Locate the cell with the specified text and output its [X, Y] center coordinate. 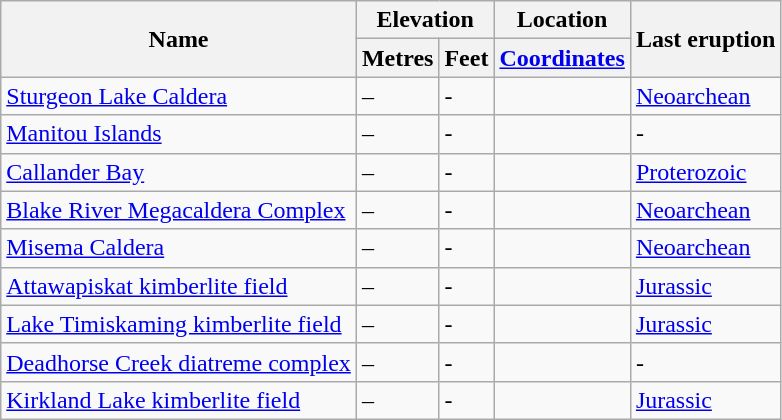
Lake Timiskaming kimberlite field [179, 324]
Attawapiskat kimberlite field [179, 286]
Callander Bay [179, 172]
Metres [398, 58]
Misema Caldera [179, 248]
Coordinates [562, 58]
Location [562, 20]
Last eruption [705, 39]
Feet [466, 58]
Sturgeon Lake Caldera [179, 96]
Blake River Megacaldera Complex [179, 210]
Name [179, 39]
Deadhorse Creek diatreme complex [179, 362]
Elevation [425, 20]
Manitou Islands [179, 134]
Proterozoic [705, 172]
Kirkland Lake kimberlite field [179, 400]
